Identify which cell holds the provided text, then report its (x, y) central coordinate. 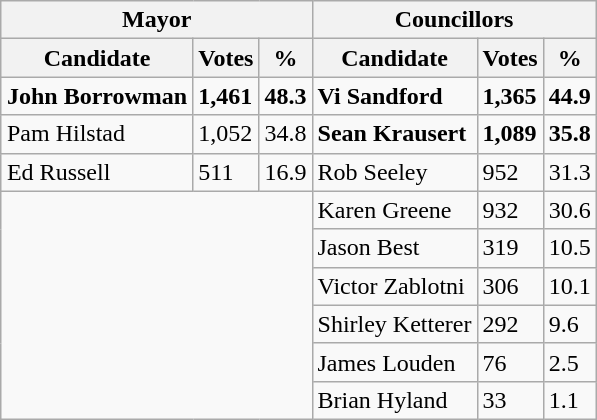
Shirley Ketterer (394, 324)
Pam Hilstad (96, 134)
James Louden (394, 362)
10.5 (570, 248)
Councillors (454, 20)
952 (510, 172)
Karen Greene (394, 210)
Victor Zablotni (394, 286)
Brian Hyland (394, 400)
76 (510, 362)
33 (510, 400)
30.6 (570, 210)
1.1 (570, 400)
10.1 (570, 286)
48.3 (286, 96)
31.3 (570, 172)
511 (226, 172)
Sean Krausert (394, 134)
932 (510, 210)
35.8 (570, 134)
16.9 (286, 172)
1,461 (226, 96)
Vi Sandford (394, 96)
Ed Russell (96, 172)
34.8 (286, 134)
292 (510, 324)
9.6 (570, 324)
1,365 (510, 96)
Rob Seeley (394, 172)
44.9 (570, 96)
319 (510, 248)
Mayor (156, 20)
1,089 (510, 134)
2.5 (570, 362)
John Borrowman (96, 96)
Jason Best (394, 248)
1,052 (226, 134)
306 (510, 286)
